Search for the cell housing the specified text and yield its (x, y) center coordinate. 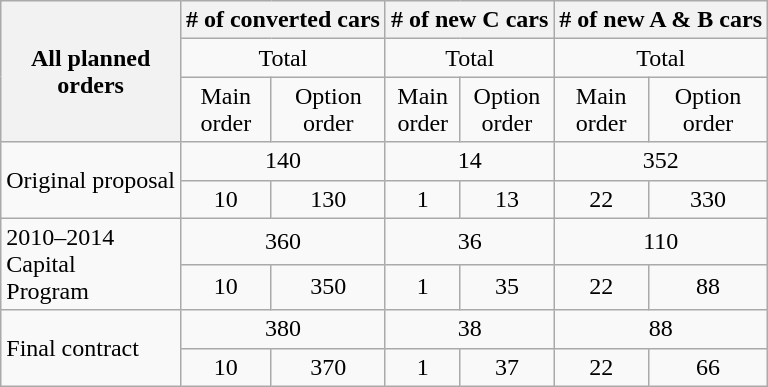
13 (507, 199)
352 (661, 161)
Final contract (91, 348)
130 (328, 199)
66 (708, 367)
110 (661, 241)
360 (282, 241)
All plannedorders (91, 72)
# of new C cars (469, 20)
36 (469, 241)
37 (507, 367)
Original proposal (91, 180)
# of converted cars (282, 20)
140 (282, 161)
380 (282, 329)
330 (708, 199)
350 (328, 287)
35 (507, 287)
38 (469, 329)
2010–2014CapitalProgram (91, 264)
370 (328, 367)
# of new A & B cars (661, 20)
14 (469, 161)
